Locate the cell with the specified text and output its [X, Y] center coordinate. 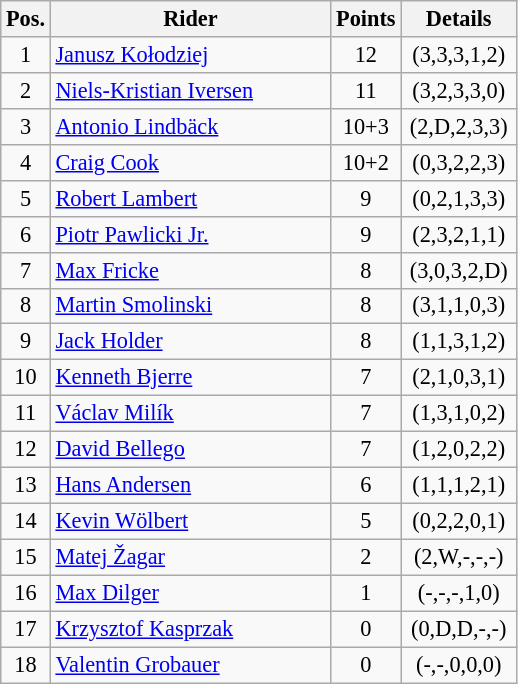
(-,-,0,0,0) [458, 665]
Janusz Kołodziej [190, 55]
Kenneth Bjerre [190, 378]
(2,D,2,3,3) [458, 126]
Details [458, 19]
Points [366, 19]
(-,-,-,1,0) [458, 593]
18 [26, 665]
Niels-Kristian Iversen [190, 90]
(2,3,2,1,1) [458, 234]
Kevin Wölbert [190, 521]
(1,3,1,0,2) [458, 414]
Martin Smolinski [190, 306]
Max Dilger [190, 593]
(1,2,0,2,2) [458, 450]
David Bellego [190, 450]
Robert Lambert [190, 198]
Krzysztof Kasprzak [190, 629]
(0,D,D,-,-) [458, 629]
(3,0,3,2,D) [458, 270]
(1,1,3,1,2) [458, 342]
(0,3,2,2,3) [458, 162]
Pos. [26, 19]
(3,1,1,0,3) [458, 306]
Antonio Lindbäck [190, 126]
Valentin Grobauer [190, 665]
3 [26, 126]
16 [26, 593]
Jack Holder [190, 342]
(2,1,0,3,1) [458, 378]
15 [26, 557]
Hans Andersen [190, 485]
Václav Milík [190, 414]
10+2 [366, 162]
14 [26, 521]
(0,2,2,0,1) [458, 521]
(1,1,1,2,1) [458, 485]
4 [26, 162]
(3,2,3,3,0) [458, 90]
Max Fricke [190, 270]
Matej Žagar [190, 557]
10+3 [366, 126]
(3,3,3,1,2) [458, 55]
Piotr Pawlicki Jr. [190, 234]
Rider [190, 19]
(0,2,1,3,3) [458, 198]
(2,W,-,-,-) [458, 557]
13 [26, 485]
17 [26, 629]
Craig Cook [190, 162]
10 [26, 378]
